Pinpoint the cell where the given text exists, returning its (X, Y) midpoint coordinate. 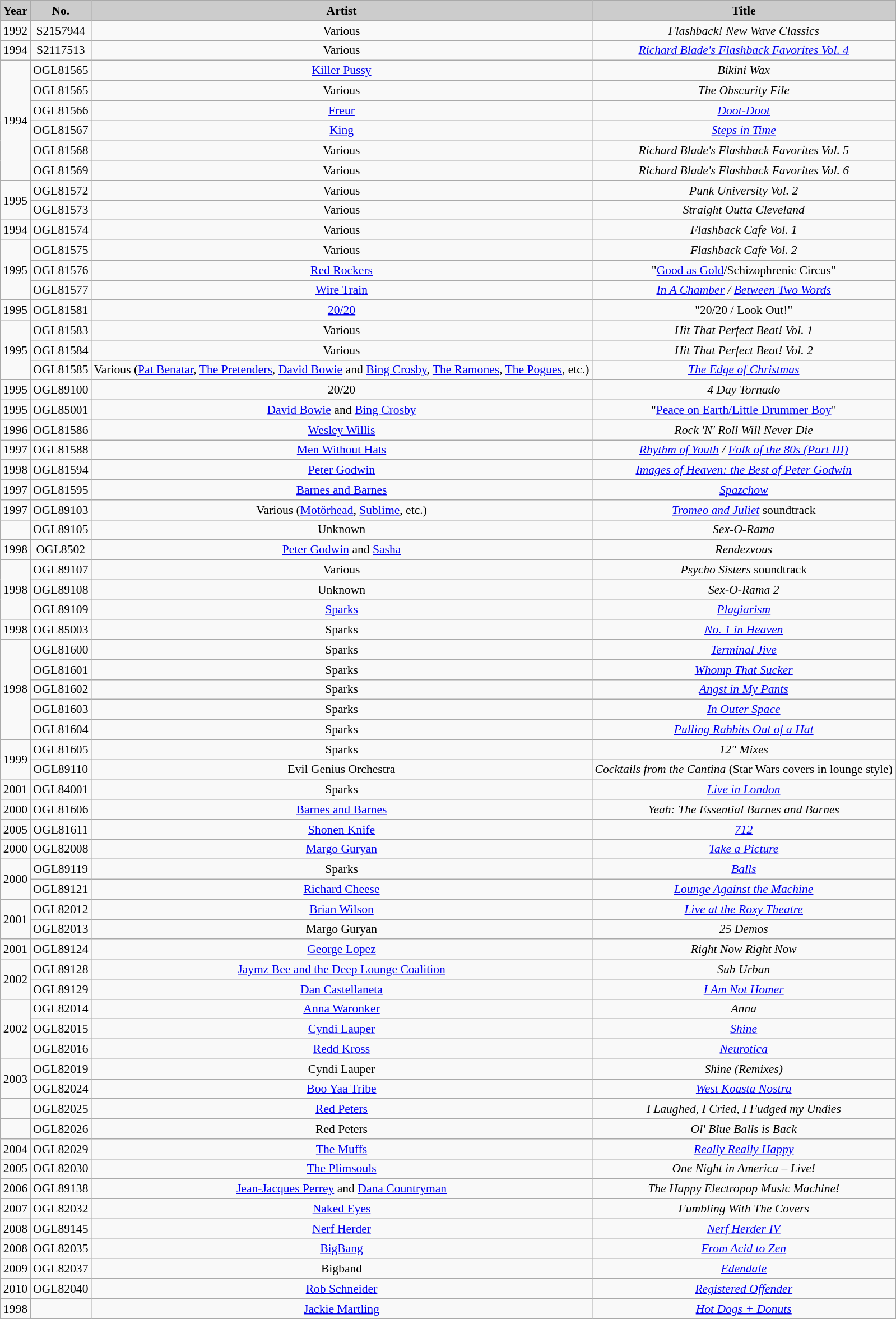
West Koasta Nostra (744, 1089)
25 Demos (744, 929)
Really Really Happy (744, 1149)
Flashback Cafe Vol. 1 (744, 230)
OGL81581 (61, 311)
2007 (16, 1209)
Tromeo and Juliet soundtrack (744, 510)
2010 (16, 1289)
Red Rockers (342, 270)
Rob Schneider (342, 1289)
Neurotica (744, 1049)
Fumbling With The Covers (744, 1209)
OGL81585 (61, 370)
Live at the Roxy Theatre (744, 909)
2006 (16, 1189)
The Edge of Christmas (744, 370)
Terminal Jive (744, 650)
OGL81569 (61, 170)
OGL81605 (61, 749)
OGL82037 (61, 1269)
Year (16, 11)
OGL89108 (61, 590)
Shonen Knife (342, 830)
Redd Kross (342, 1049)
OGL81574 (61, 230)
Live in London (744, 790)
Artist (342, 11)
4 Day Tornado (744, 390)
Angst in My Pants (744, 689)
Richard Blade's Flashback Favorites Vol. 4 (744, 50)
Sex-O-Rama 2 (744, 590)
No. (61, 11)
2009 (16, 1269)
OGL82029 (61, 1149)
OGL89110 (61, 770)
OGL81573 (61, 210)
Wire Train (342, 290)
Sub Urban (744, 969)
OGL89109 (61, 610)
"20/20 / Look Out!" (744, 311)
Wesley Willis (342, 430)
Steps in Time (744, 131)
OGL81575 (61, 251)
OGL81611 (61, 830)
Jackie Martling (342, 1309)
Peter Godwin (342, 470)
712 (744, 830)
Yeah: The Essential Barnes and Barnes (744, 809)
Take a Picture (744, 849)
Killer Pussy (342, 71)
Bigband (342, 1269)
Spazchow (744, 490)
I Laughed, I Cried, I Fudged my Undies (744, 1109)
OGL82008 (61, 849)
Anna Waronker (342, 1009)
Freur (342, 110)
OGL81606 (61, 809)
Straight Outta Cleveland (744, 210)
The Obscurity File (744, 91)
OGL89105 (61, 530)
OGL81568 (61, 151)
OGL85003 (61, 630)
12" Mixes (744, 749)
Psycho Sisters soundtrack (744, 570)
OGL82016 (61, 1049)
Edendale (744, 1269)
Flashback! New Wave Classics (744, 31)
Punk University Vol. 2 (744, 191)
OGL81588 (61, 450)
Balls (744, 869)
Richard Blade's Flashback Favorites Vol. 5 (744, 151)
Various (Pat Benatar, The Pretenders, David Bowie and Bing Crosby, The Ramones, The Pogues, etc.) (342, 370)
OGL82032 (61, 1209)
Peter Godwin and Sasha (342, 550)
Nerf Herder IV (744, 1229)
OGL81594 (61, 470)
1992 (16, 31)
OGL81600 (61, 650)
David Bowie and Bing Crosby (342, 410)
Naked Eyes (342, 1209)
OGL81604 (61, 730)
OGL89107 (61, 570)
BigBang (342, 1249)
OGL82015 (61, 1029)
OGL82025 (61, 1109)
Various (Motörhead, Sublime, etc.) (342, 510)
Boo Yaa Tribe (342, 1089)
Cocktails from the Cantina (Star Wars covers in lounge style) (744, 770)
OGL81595 (61, 490)
OGL82026 (61, 1129)
Ol' Blue Balls is Back (744, 1129)
Rendezvous (744, 550)
S2157944 (61, 31)
OGL89119 (61, 869)
Plagiarism (744, 610)
Rhythm of Youth / Folk of the 80s (Part III) (744, 450)
Title (744, 11)
OGL81603 (61, 710)
Lounge Against the Machine (744, 890)
OGL81602 (61, 689)
The Muffs (342, 1149)
King (342, 131)
The Happy Electropop Music Machine! (744, 1189)
Nerf Herder (342, 1229)
Jean-Jacques Perrey and Dana Countryman (342, 1189)
Shine (Remixes) (744, 1069)
OGL84001 (61, 790)
OGL89128 (61, 969)
OGL89145 (61, 1229)
1996 (16, 430)
OGL85001 (61, 410)
In A Chamber / Between Two Words (744, 290)
Brian Wilson (342, 909)
Rock 'N' Roll Will Never Die (744, 430)
OGL82019 (61, 1069)
1999 (16, 759)
OGL89121 (61, 890)
Shine (744, 1029)
Hit That Perfect Beat! Vol. 1 (744, 330)
Hot Dogs + Donuts (744, 1309)
One Night in America – Live! (744, 1169)
OGL81584 (61, 350)
2003 (16, 1079)
OGL82012 (61, 909)
Right Now Right Now (744, 950)
From Acid to Zen (744, 1249)
OGL81601 (61, 670)
OGL82035 (61, 1249)
2004 (16, 1149)
OGL89138 (61, 1189)
OGL81583 (61, 330)
OGL81576 (61, 270)
"Good as Gold/Schizophrenic Circus" (744, 270)
S2117513 (61, 50)
Pulling Rabbits Out of a Hat (744, 730)
The Plimsouls (342, 1169)
Whomp That Sucker (744, 670)
Doot-Doot (744, 110)
Anna (744, 1009)
George Lopez (342, 950)
Registered Offender (744, 1289)
OGL89103 (61, 510)
No. 1 in Heaven (744, 630)
Hit That Perfect Beat! Vol. 2 (744, 350)
OGL81567 (61, 131)
OGL82040 (61, 1289)
OGL81566 (61, 110)
Richard Blade's Flashback Favorites Vol. 6 (744, 170)
OGL82024 (61, 1089)
Richard Cheese (342, 890)
Bikini Wax (744, 71)
Sex-O-Rama (744, 530)
OGL82013 (61, 929)
OGL82030 (61, 1169)
OGL81572 (61, 191)
Dan Castellaneta (342, 989)
Jaymz Bee and the Deep Lounge Coalition (342, 969)
OGL89100 (61, 390)
Images of Heaven: the Best of Peter Godwin (744, 470)
In Outer Space (744, 710)
OGL8502 (61, 550)
OGL89124 (61, 950)
OGL81586 (61, 430)
Evil Genius Orchestra (342, 770)
OGL82014 (61, 1009)
Men Without Hats (342, 450)
Flashback Cafe Vol. 2 (744, 251)
I Am Not Homer (744, 989)
OGL81577 (61, 290)
OGL89129 (61, 989)
"Peace on Earth/Little Drummer Boy" (744, 410)
